Pinpoint the cell where the given text exists, returning its [X, Y] midpoint coordinate. 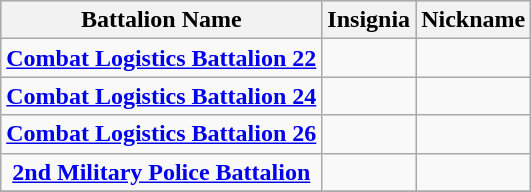
Insignia [369, 20]
Nickname [474, 20]
Combat Logistics Battalion 26 [162, 134]
Combat Logistics Battalion 22 [162, 58]
2nd Military Police Battalion [162, 172]
Combat Logistics Battalion 24 [162, 96]
Battalion Name [162, 20]
